Determine the (X, Y) coordinate at the center of the cell enclosing the given text.  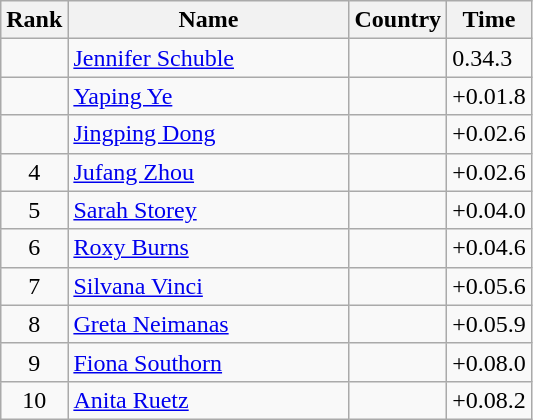
+0.08.0 (490, 362)
8 (34, 324)
Greta Neimanas (208, 324)
Roxy Burns (208, 248)
Rank (34, 20)
Time (490, 20)
7 (34, 286)
Yaping Ye (208, 96)
4 (34, 172)
0.34.3 (490, 58)
5 (34, 210)
Country (398, 20)
Anita Ruetz (208, 400)
+0.01.8 (490, 96)
10 (34, 400)
Sarah Storey (208, 210)
Fiona Southorn (208, 362)
+0.05.6 (490, 286)
Name (208, 20)
+0.04.0 (490, 210)
Silvana Vinci (208, 286)
Jufang Zhou (208, 172)
Jingping Dong (208, 134)
Jennifer Schuble (208, 58)
+0.08.2 (490, 400)
+0.05.9 (490, 324)
9 (34, 362)
6 (34, 248)
+0.04.6 (490, 248)
